Capture the cell that displays the provided text and extract its [x, y] central coordinate. 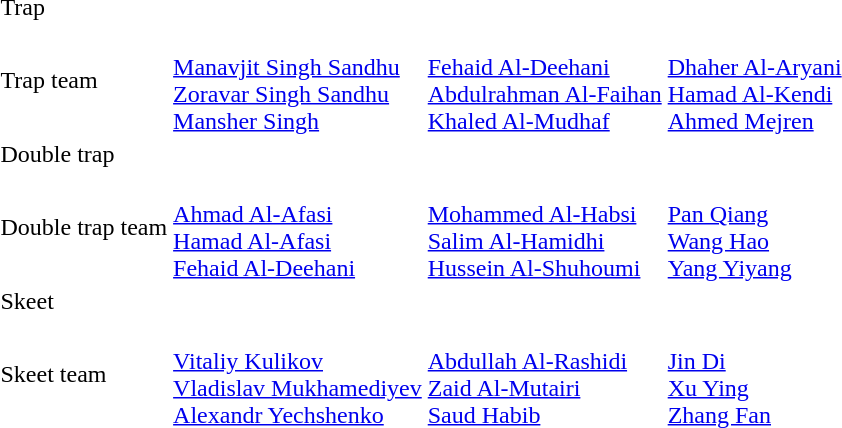
Fehaid Al-DeehaniAbdulrahman Al-FaihanKhaled Al-Mudhaf [544, 80]
Manavjit Singh SandhuZoravar Singh SandhuMansher Singh [298, 80]
Mohammed Al-HabsiSalim Al-HamidhiHussein Al-Shuhoumi [544, 228]
Ahmad Al-AfasiHamad Al-AfasiFehaid Al-Deehani [298, 228]
